Find where the given text appears and provide that cell's center as [X, Y] coordinate. 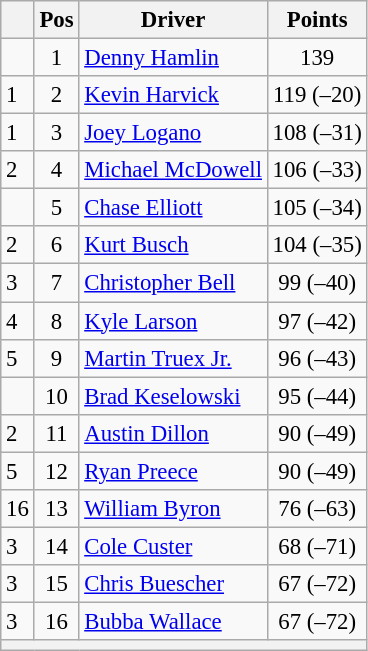
Chris Buescher [173, 584]
76 (–63) [317, 509]
Brad Keselowski [173, 396]
104 (–35) [317, 245]
William Byron [173, 509]
96 (–43) [317, 358]
9 [56, 358]
97 (–42) [317, 321]
6 [56, 245]
12 [56, 471]
13 [56, 509]
Michael McDowell [173, 170]
14 [56, 546]
7 [56, 283]
Christopher Bell [173, 283]
Pos [56, 20]
95 (–44) [317, 396]
99 (–40) [317, 283]
105 (–34) [317, 208]
Points [317, 20]
11 [56, 433]
Driver [173, 20]
Ryan Preece [173, 471]
108 (–31) [317, 133]
Joey Logano [173, 133]
Denny Hamlin [173, 58]
10 [56, 396]
119 (–20) [317, 95]
139 [317, 58]
Kurt Busch [173, 245]
15 [56, 584]
8 [56, 321]
106 (–33) [317, 170]
68 (–71) [317, 546]
Kyle Larson [173, 321]
Cole Custer [173, 546]
Kevin Harvick [173, 95]
Austin Dillon [173, 433]
Bubba Wallace [173, 621]
Martin Truex Jr. [173, 358]
Chase Elliott [173, 208]
